Return the [x, y] coordinate for the center point of the cell that contains the specified text.  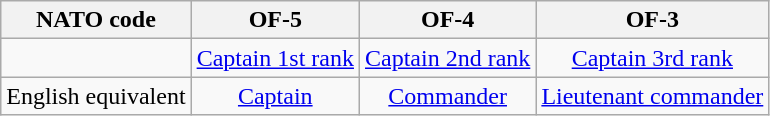
OF-3 [652, 20]
English equivalent [96, 96]
OF-5 [275, 20]
Captain 1st rank [275, 58]
OF-4 [447, 20]
Commander [447, 96]
Captain [275, 96]
NATO code [96, 20]
Lieutenant commander [652, 96]
Captain 3rd rank [652, 58]
Captain 2nd rank [447, 58]
